Determine the [x, y] coordinate at the center of the cell enclosing the given text.  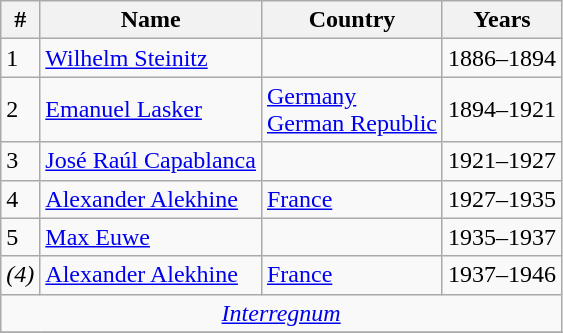
(4) [20, 275]
2 [20, 110]
Emanuel Lasker [151, 110]
José Raúl Capablanca [151, 161]
1894–1921 [502, 110]
Years [502, 20]
5 [20, 237]
1 [20, 58]
1927–1935 [502, 199]
Name [151, 20]
3 [20, 161]
# [20, 20]
Wilhelm Steinitz [151, 58]
1886–1894 [502, 58]
4 [20, 199]
1935–1937 [502, 237]
1937–1946 [502, 275]
1921–1927 [502, 161]
Interregnum [282, 313]
Germany German Republic [352, 110]
Max Euwe [151, 237]
Country [352, 20]
